Find where the given text appears and provide that cell's center as [X, Y] coordinate. 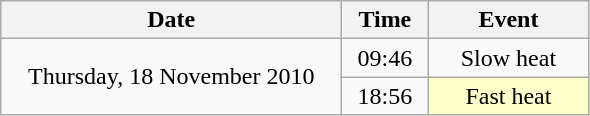
Fast heat [508, 96]
Event [508, 20]
Time [385, 20]
Slow heat [508, 58]
Thursday, 18 November 2010 [172, 77]
Date [172, 20]
09:46 [385, 58]
18:56 [385, 96]
